Identify which cell holds the provided text, then report its (x, y) central coordinate. 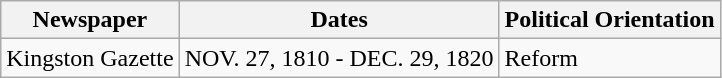
Political Orientation (610, 20)
NOV. 27, 1810 - DEC. 29, 1820 (339, 58)
Reform (610, 58)
Dates (339, 20)
Newspaper (90, 20)
Kingston Gazette (90, 58)
